Provide the [x, y] coordinate of the cell's center where the given text is located.  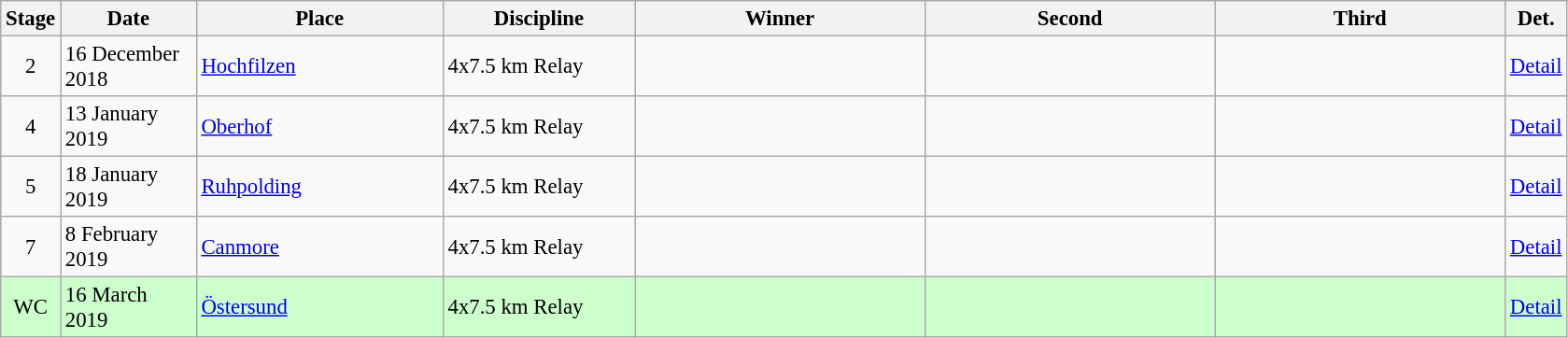
13 January 2019 [128, 127]
Östersund [319, 308]
4 [31, 127]
Second [1070, 19]
Third [1360, 19]
Date [128, 19]
Stage [31, 19]
Discipline [539, 19]
18 January 2019 [128, 187]
WC [31, 308]
Winner [781, 19]
Oberhof [319, 127]
5 [31, 187]
16 December 2018 [128, 67]
Canmore [319, 246]
7 [31, 246]
Place [319, 19]
2 [31, 67]
Ruhpolding [319, 187]
Det. [1536, 19]
16 March 2019 [128, 308]
Hochfilzen [319, 67]
8 February 2019 [128, 246]
